Provide the [x, y] coordinate of the cell's center where the given text is located.  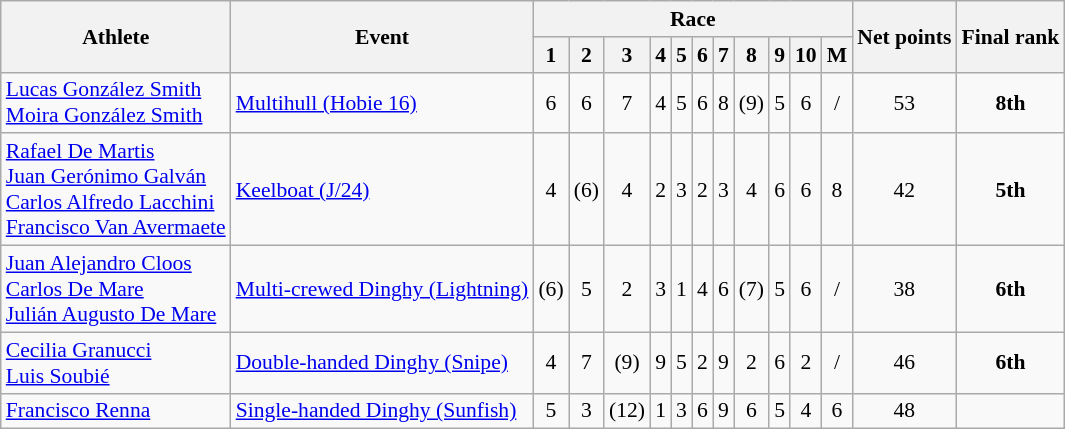
Juan Alejandro CloosCarlos De MareJulián Augusto De Mare [116, 290]
Rafael De MartisJuan Gerónimo GalvánCarlos Alfredo LacchiniFrancisco Van Avermaete [116, 190]
46 [904, 362]
53 [904, 102]
38 [904, 290]
(7) [752, 290]
Cecilia GranucciLuis Soubié [116, 362]
Single-handed Dinghy (Sunfish) [382, 411]
42 [904, 190]
Multi-crewed Dinghy (Lightning) [382, 290]
Race [692, 19]
Double-handed Dinghy (Snipe) [382, 362]
M [838, 55]
Multihull (Hobie 16) [382, 102]
8th [1011, 102]
Athlete [116, 36]
48 [904, 411]
5th [1011, 190]
Keelboat (J/24) [382, 190]
Final rank [1011, 36]
Event [382, 36]
Francisco Renna [116, 411]
Net points [904, 36]
Lucas González SmithMoira González Smith [116, 102]
(12) [627, 411]
10 [806, 55]
